Search for the cell housing the specified text and yield its [x, y] center coordinate. 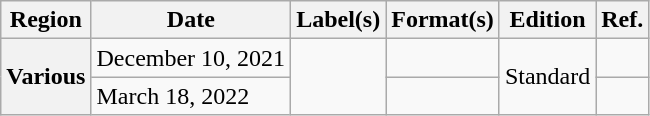
December 10, 2021 [191, 58]
Standard [547, 77]
March 18, 2022 [191, 96]
Ref. [622, 20]
Edition [547, 20]
Various [46, 77]
Label(s) [338, 20]
Format(s) [443, 20]
Date [191, 20]
Region [46, 20]
